Find where the given text appears and provide that cell's center as (x, y) coordinate. 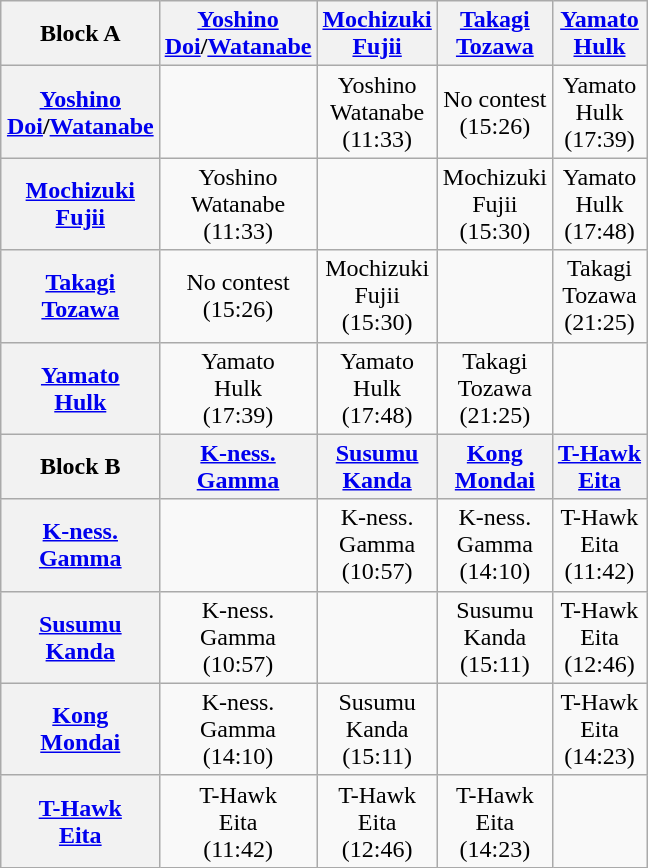
Block A (80, 34)
Block B (80, 466)
